Locate the cell with the specified text and output its [x, y] center coordinate. 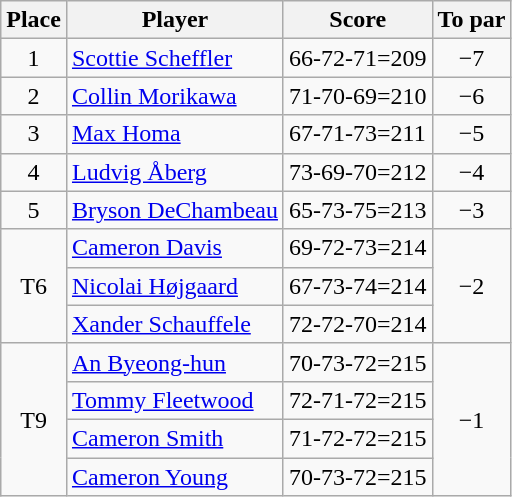
Bryson DeChambeau [174, 210]
2 [34, 96]
3 [34, 134]
Scottie Scheffler [174, 58]
To par [472, 20]
−7 [472, 58]
Score [358, 20]
−1 [472, 419]
71-72-72=215 [358, 438]
An Byeong-hun [174, 362]
−6 [472, 96]
69-72-73=214 [358, 248]
Place [34, 20]
66-72-71=209 [358, 58]
Ludvig Åberg [174, 172]
−5 [472, 134]
71-70-69=210 [358, 96]
4 [34, 172]
Cameron Young [174, 477]
Collin Morikawa [174, 96]
5 [34, 210]
Player [174, 20]
T6 [34, 286]
−3 [472, 210]
Nicolai Højgaard [174, 286]
67-71-73=211 [358, 134]
Max Homa [174, 134]
Xander Schauffele [174, 324]
72-71-72=215 [358, 400]
−2 [472, 286]
72-72-70=214 [358, 324]
65-73-75=213 [358, 210]
73-69-70=212 [358, 172]
Tommy Fleetwood [174, 400]
67-73-74=214 [358, 286]
Cameron Davis [174, 248]
−4 [472, 172]
1 [34, 58]
Cameron Smith [174, 438]
T9 [34, 419]
